Scan for the cell matching the given text and deliver its [X, Y] coordinate at center. 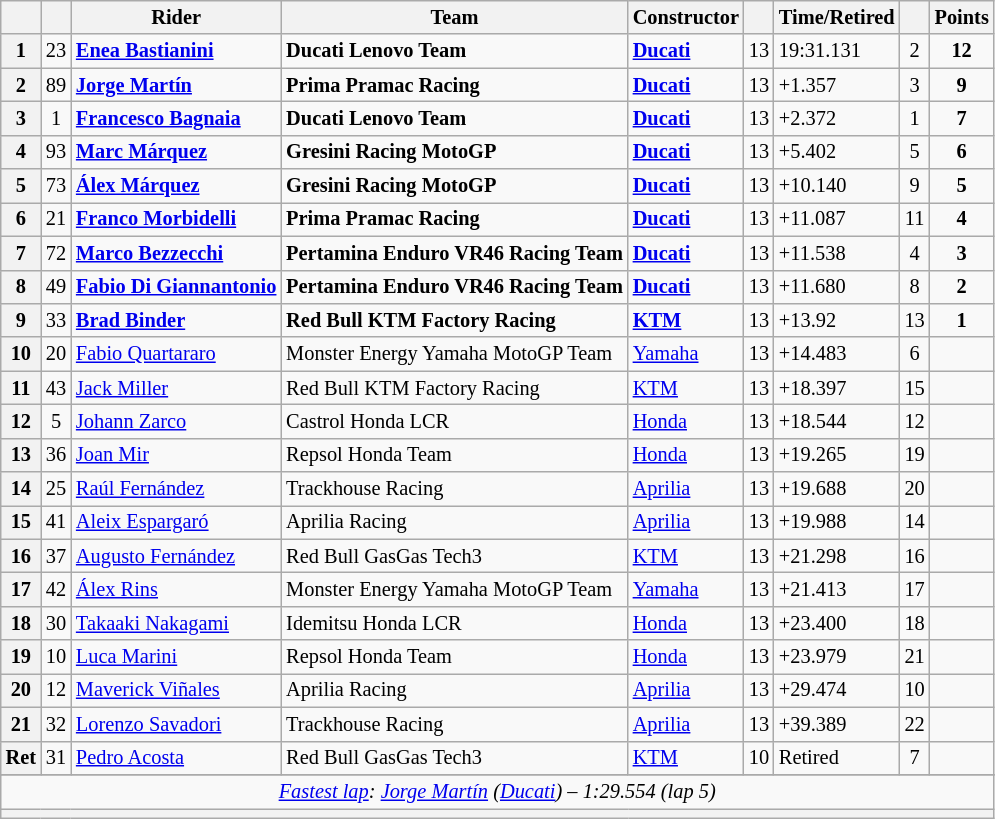
Enea Bastianini [176, 51]
+14.483 [837, 354]
Points [962, 17]
25 [56, 489]
+19.265 [837, 455]
+21.413 [837, 589]
+5.402 [837, 152]
49 [56, 287]
Maverick Viñales [176, 690]
Fabio Di Giannantonio [176, 287]
Álex Rins [176, 589]
+18.544 [837, 421]
+29.474 [837, 690]
41 [56, 522]
89 [56, 85]
Francesco Bagnaia [176, 118]
+2.372 [837, 118]
Rider [176, 17]
Castrol Honda LCR [454, 421]
Lorenzo Savadori [176, 724]
Fabio Quartararo [176, 354]
Raúl Fernández [176, 489]
Fastest lap: Jorge Martín (Ducati) – 1:29.554 (lap 5) [498, 791]
+1.357 [837, 85]
Retired [837, 758]
+39.389 [837, 724]
+13.92 [837, 320]
Ret [21, 758]
Luca Marini [176, 657]
+23.979 [837, 657]
+10.140 [837, 186]
Idemitsu Honda LCR [454, 623]
73 [56, 186]
93 [56, 152]
22 [915, 724]
Marc Márquez [176, 152]
Team [454, 17]
Aleix Espargaró [176, 522]
Marco Bezzecchi [176, 253]
42 [56, 589]
+11.087 [837, 219]
32 [56, 724]
36 [56, 455]
43 [56, 388]
33 [56, 320]
Johann Zarco [176, 421]
Jorge Martín [176, 85]
Brad Binder [176, 320]
+11.538 [837, 253]
Franco Morbidelli [176, 219]
Constructor [686, 17]
19:31.131 [837, 51]
23 [56, 51]
Joan Mir [176, 455]
37 [56, 556]
Pedro Acosta [176, 758]
30 [56, 623]
72 [56, 253]
Augusto Fernández [176, 556]
Takaaki Nakagami [176, 623]
31 [56, 758]
Álex Márquez [176, 186]
+21.298 [837, 556]
+19.688 [837, 489]
Time/Retired [837, 17]
Jack Miller [176, 388]
+11.680 [837, 287]
+18.397 [837, 388]
+19.988 [837, 522]
+23.400 [837, 623]
